Determine the [X, Y] coordinate at the center of the cell enclosing the given text.  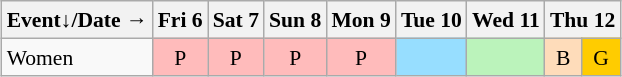
Event↓/Date → [78, 20]
Sat 7 [236, 20]
Sun 8 [295, 20]
Mon 9 [360, 20]
Women [78, 56]
G [602, 56]
Tue 10 [432, 20]
Wed 11 [506, 20]
B [564, 56]
Fri 6 [180, 20]
Thu 12 [583, 20]
